Output the (X, Y) coordinate of the center of the cell containing the given text.  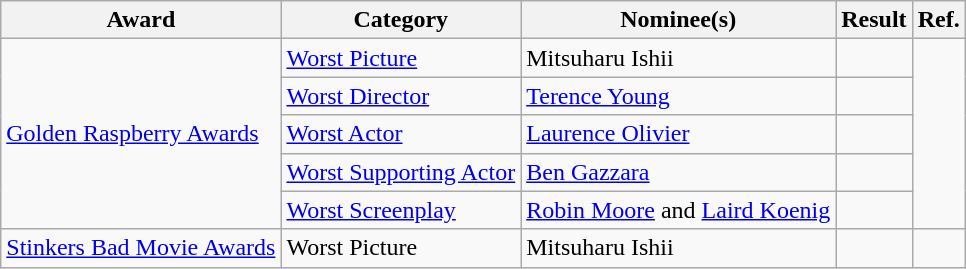
Worst Screenplay (401, 210)
Nominee(s) (678, 20)
Worst Director (401, 96)
Robin Moore and Laird Koenig (678, 210)
Result (874, 20)
Golden Raspberry Awards (141, 134)
Terence Young (678, 96)
Ben Gazzara (678, 172)
Stinkers Bad Movie Awards (141, 248)
Category (401, 20)
Ref. (938, 20)
Worst Supporting Actor (401, 172)
Award (141, 20)
Laurence Olivier (678, 134)
Worst Actor (401, 134)
